Output the [x, y] coordinate of the center of the cell containing the given text.  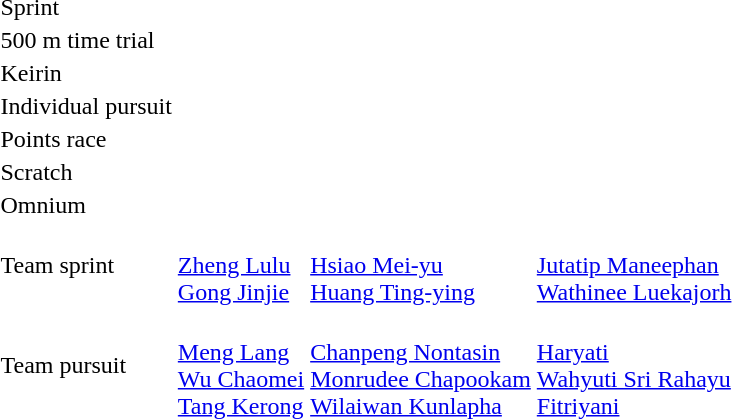
Zheng LuluGong Jinjie [240, 265]
Hsiao Mei-yuHuang Ting-ying [421, 265]
